Scan for the cell matching the given text and deliver its (X, Y) coordinate at center. 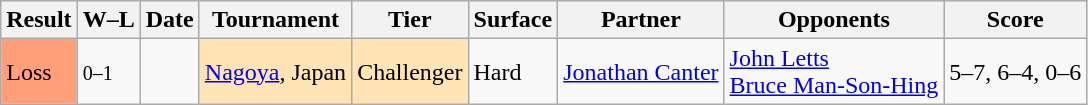
Opponents (834, 20)
Tier (410, 20)
Tournament (275, 20)
Result (39, 20)
Loss (39, 72)
Surface (513, 20)
Challenger (410, 72)
W–L (108, 20)
John Letts Bruce Man-Son-Hing (834, 72)
Partner (641, 20)
Date (170, 20)
Score (1016, 20)
Hard (513, 72)
Nagoya, Japan (275, 72)
0–1 (108, 72)
5–7, 6–4, 0–6 (1016, 72)
Jonathan Canter (641, 72)
